Locate the cell with the specified text and output its (x, y) center coordinate. 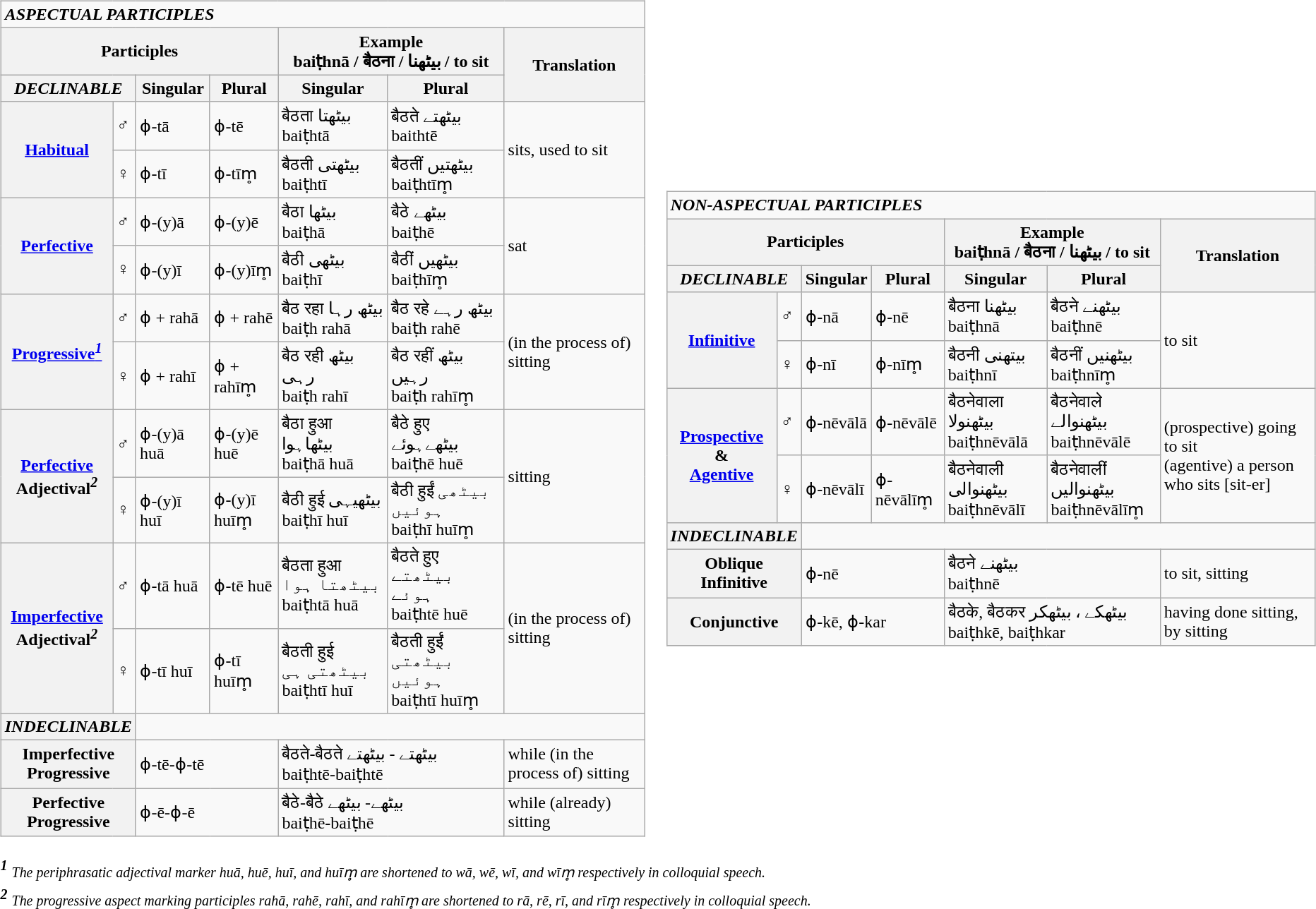
ɸ + rahīm̥ (244, 375)
Conjunctive (734, 621)
ɸ-(y)ī huī (172, 510)
Prospective&Agentive (722, 455)
ɸ-nīm̥ (908, 364)
ImperfectiveProgressive (68, 764)
ɸ-nēvālīm̥ (908, 488)
ɸ-(y)ī huīm̥ (244, 510)
बैठी हुई بیٹھیہیbaiṭhī huī (333, 510)
ɸ-nā (836, 316)
बैठ रहा بیٹھ رہاbaiṭh rahā (333, 318)
Progressive1 (56, 351)
Habitual (56, 150)
ɸ-tē-ɸ-tē (206, 764)
बैठनेवाली بیٹھنوالیbaiṭhnēvālī (995, 488)
ɸ-tā huā (172, 586)
बैठते بیٹھتےbaithtē (446, 126)
ObliqueInfinitive (734, 573)
ɸ-tī huīm̥ (244, 670)
बैठे بیٹھےbaiṭhē (446, 222)
ɸ-(y)īm̥ (244, 270)
बैठती بیٹھتیbaiṭhtī (333, 174)
बैठता हुआ بیٹھتا ہواbaiṭhtā huā (333, 586)
ɸ-nī (836, 364)
ɸ-(y)ā huā (172, 443)
ɸ-ē-ɸ-ē (206, 812)
ASPECTUAL PARTICIPLES (322, 14)
having done sitting, by sitting (1238, 621)
बैठ रहे بیٹھ رہےbaiṭh rahē (446, 318)
ɸ + rahā (172, 318)
sat (575, 246)
ɸ-(y)ē (244, 222)
NON-ASPECTUAL PARTICIPLES (991, 205)
बैठता بیٹھتاbaiṭhtā (333, 126)
बैठना بیٹھناbaiṭhnā (995, 316)
ɸ-nēvālē (908, 422)
ɸ-(y)ī (172, 270)
Perfective (56, 246)
बैठी हुईं بیٹھی ہوئیںbaiṭhī huīm̥ (446, 510)
sitting (575, 477)
बैठनीं بیٹھنیںbaiṭhnīm̥ (1103, 364)
ɸ-kē, ɸ-kar (873, 621)
PerfectiveProgressive (68, 812)
Infinitive (722, 340)
बैठनेवाला بیٹھنولاbaiṭhnēvālā (995, 422)
बैठती हुईं بیٹھتی ہوئیںbaiṭhtī huīm̥ (446, 670)
बैठतीं بیٹھتیںbaiṭhtīm̥ (446, 174)
बैठीं بیٹھیںbaiṭhīm̥ (446, 270)
to sit, sitting (1238, 573)
बैठती हुई بیٹھتی ہیbaiṭhtī huī (333, 670)
बैठे-बैठे بیٹھے- بیٹھےbaiṭhē-baiṭhē (391, 812)
ɸ-tā (172, 126)
बैठे हुए بیٹھےہوئےbaiṭhē huē (446, 443)
ImperfectiveAdjectival2 (56, 628)
ɸ + rahī (172, 375)
ɸ-tī (172, 174)
बैठा بیٹھاbaiṭhā (333, 222)
(prospective) going to sit(agentive) a person who sits [sit-er] (1238, 455)
बैठा हुआ بیٹھاہواbaiṭhā huā (333, 443)
ɸ-tē (244, 126)
ɸ-nēvālā (836, 422)
while (already) sitting (575, 812)
ɸ + rahē (244, 318)
बैठ रही بیٹھ رہیbaiṭh rahī (333, 375)
ɸ-tīm̥ (244, 174)
बैठनेवालीं بیٹھنوالیںbaiṭhnēvālīm̥ (1103, 488)
while (in the process of) sitting (575, 764)
बैठ रहीं بیٹھ رہیںbaiṭh rahīm̥ (446, 375)
ɸ-tē huē (244, 586)
बैठनेवाले بیٹھنوالےbaiṭhnēvālē (1103, 422)
ɸ-(y)ē huē (244, 443)
to sit (1238, 340)
बैठते हुए بیٹھتے ہوئےbaiṭhtē huē (446, 586)
बैठनी بیتھنیbaiṭhnī (995, 364)
बैठके, बैठकर بیٹھکے ، بیٹھکرbaiṭhkē, baiṭhkar (1052, 621)
sits, used to sit (575, 150)
PerfectiveAdjectival2 (56, 477)
ɸ-(y)ā (172, 222)
ɸ-tī huī (172, 670)
बैठते-बैठते بیٹھتے - بیٹھتےbaiṭhtē-baiṭhtē (391, 764)
बैठी بیٹھیbaiṭhī (333, 270)
ɸ-nēvālī (836, 488)
